Capture the cell that displays the provided text and extract its [X, Y] central coordinate. 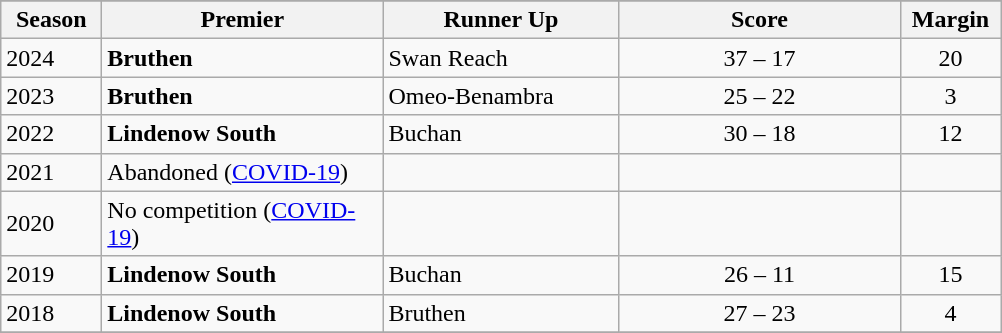
Swan Reach [501, 58]
30 – 18 [760, 134]
No competition (COVID-19) [242, 224]
Premier [242, 20]
Omeo-Benambra [501, 96]
2018 [52, 313]
2021 [52, 172]
12 [950, 134]
37 – 17 [760, 58]
2024 [52, 58]
15 [950, 275]
Margin [950, 20]
Runner Up [501, 20]
26 – 11 [760, 275]
25 – 22 [760, 96]
Abandoned (COVID-19) [242, 172]
Season [52, 20]
2020 [52, 224]
2023 [52, 96]
20 [950, 58]
27 – 23 [760, 313]
4 [950, 313]
Score [760, 20]
2022 [52, 134]
3 [950, 96]
2019 [52, 275]
